Identify which cell holds the provided text, then report its (X, Y) central coordinate. 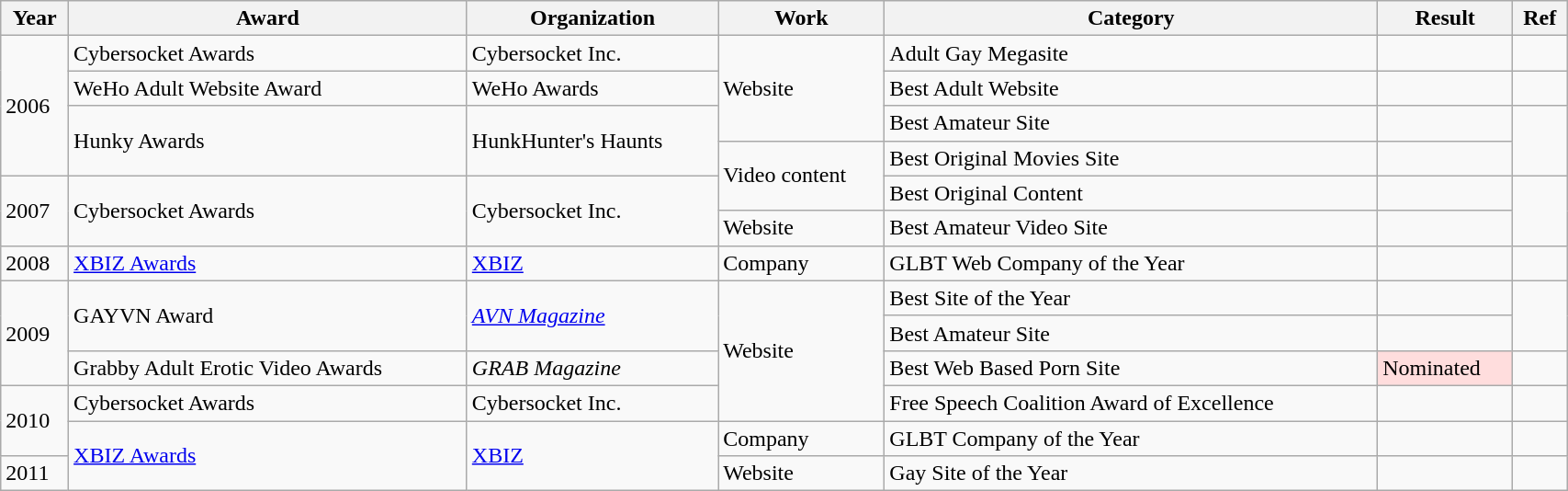
Category (1132, 18)
Best Site of the Year (1132, 298)
2008 (35, 263)
WeHo Awards (592, 88)
GRAB Magazine (592, 368)
2010 (35, 420)
Best Web Based Porn Site (1132, 368)
Result (1446, 18)
2009 (35, 333)
Best Adult Website (1132, 88)
2007 (35, 211)
Ref (1540, 18)
HunkHunter's Haunts (592, 141)
Best Amateur Video Site (1132, 228)
WeHo Adult Website Award (268, 88)
Video content (801, 176)
GLBT Web Company of the Year (1132, 263)
Gay Site of the Year (1132, 474)
Year (35, 18)
Grabby Adult Erotic Video Awards (268, 368)
Nominated (1446, 368)
AVN Magazine (592, 315)
Hunky Awards (268, 141)
GLBT Company of the Year (1132, 439)
2011 (35, 474)
Organization (592, 18)
Free Speech Coalition Award of Excellence (1132, 403)
2006 (35, 106)
Best Original Movies Site (1132, 158)
Work (801, 18)
Adult Gay Megasite (1132, 53)
Award (268, 18)
Best Original Content (1132, 193)
GAYVN Award (268, 315)
